Return the (X, Y) coordinate for the center point of the cell that contains the specified text.  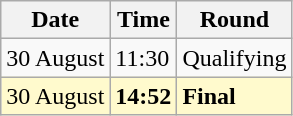
Date (56, 20)
Time (144, 20)
Round (234, 20)
Qualifying (234, 58)
Final (234, 96)
11:30 (144, 58)
14:52 (144, 96)
